From the cell containing the given text, extract its center point as [x, y] coordinate. 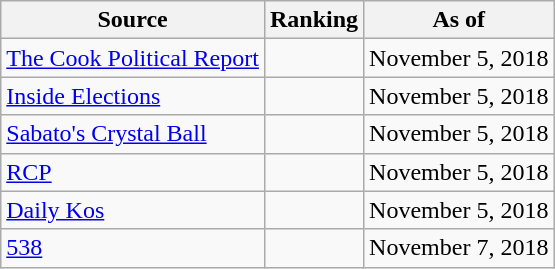
538 [133, 248]
Inside Elections [133, 96]
Sabato's Crystal Ball [133, 134]
Ranking [314, 20]
The Cook Political Report [133, 58]
As of [459, 20]
Daily Kos [133, 210]
November 7, 2018 [459, 248]
Source [133, 20]
RCP [133, 172]
